Locate the cell with the specified text and output its [x, y] center coordinate. 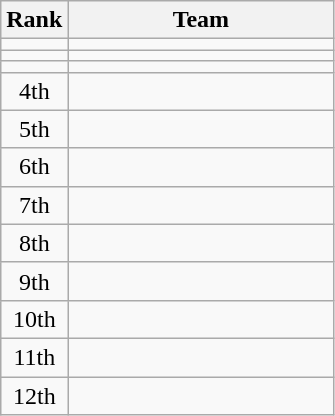
10th [34, 319]
6th [34, 167]
11th [34, 357]
8th [34, 243]
9th [34, 281]
7th [34, 205]
Rank [34, 20]
12th [34, 395]
4th [34, 91]
5th [34, 129]
Team [201, 20]
